For the text-containing cell, return its midpoint in (X, Y) coordinate format. 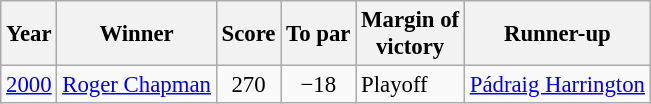
Pádraig Harrington (557, 85)
2000 (29, 85)
Margin ofvictory (410, 34)
270 (248, 85)
To par (318, 34)
−18 (318, 85)
Year (29, 34)
Roger Chapman (136, 85)
Playoff (410, 85)
Runner-up (557, 34)
Score (248, 34)
Winner (136, 34)
